From the cell containing the given text, extract its center point as [x, y] coordinate. 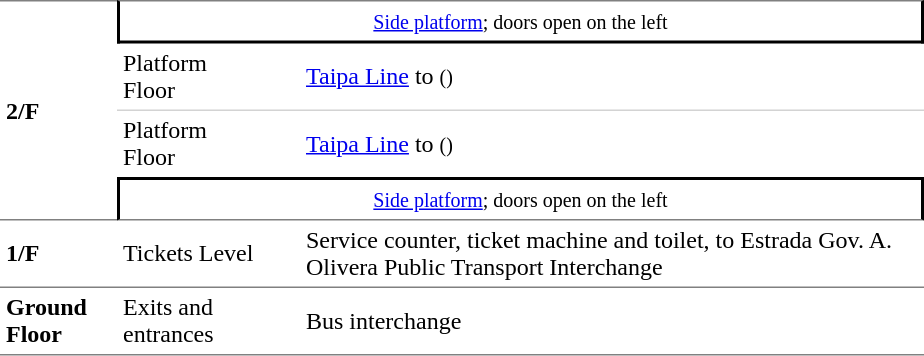
Bus interchange [612, 322]
1/F [58, 254]
Tickets Level [208, 254]
2/F [58, 110]
Service counter, ticket machine and toilet, to Estrada Gov. A. Olivera Public Transport Interchange [612, 254]
Ground Floor [58, 322]
Exits and entrances [208, 322]
